For the text-containing cell, return its midpoint in (x, y) coordinate format. 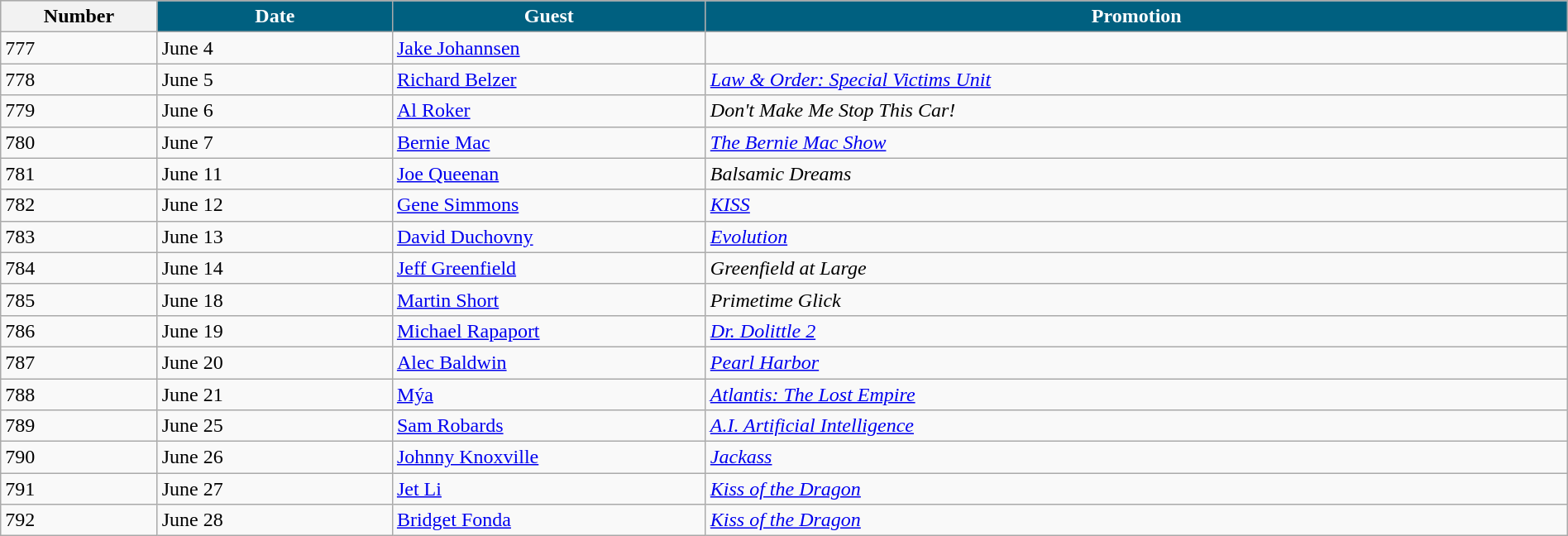
786 (79, 331)
Johnny Knoxville (549, 457)
June 6 (275, 111)
Primetime Glick (1136, 299)
June 25 (275, 426)
Number (79, 17)
The Bernie Mac Show (1136, 142)
Greenfield at Large (1136, 268)
June 7 (275, 142)
Date (275, 17)
780 (79, 142)
Michael Rapaport (549, 331)
June 28 (275, 520)
KISS (1136, 205)
Jackass (1136, 457)
Gene Simmons (549, 205)
782 (79, 205)
June 18 (275, 299)
A.I. Artificial Intelligence (1136, 426)
June 21 (275, 395)
792 (79, 520)
791 (79, 489)
Dr. Dolittle 2 (1136, 331)
788 (79, 395)
784 (79, 268)
Mýa (549, 395)
Bridget Fonda (549, 520)
June 4 (275, 48)
June 11 (275, 174)
Martin Short (549, 299)
June 12 (275, 205)
790 (79, 457)
Atlantis: The Lost Empire (1136, 395)
781 (79, 174)
June 19 (275, 331)
June 27 (275, 489)
Jet Li (549, 489)
Evolution (1136, 237)
June 20 (275, 362)
Guest (549, 17)
778 (79, 79)
789 (79, 426)
June 13 (275, 237)
Jake Johannsen (549, 48)
Bernie Mac (549, 142)
785 (79, 299)
Balsamic Dreams (1136, 174)
June 5 (275, 79)
Joe Queenan (549, 174)
Law & Order: Special Victims Unit (1136, 79)
Al Roker (549, 111)
787 (79, 362)
Sam Robards (549, 426)
Richard Belzer (549, 79)
Promotion (1136, 17)
Pearl Harbor (1136, 362)
777 (79, 48)
783 (79, 237)
Don't Make Me Stop This Car! (1136, 111)
June 14 (275, 268)
Jeff Greenfield (549, 268)
Alec Baldwin (549, 362)
David Duchovny (549, 237)
779 (79, 111)
June 26 (275, 457)
